Scan for the cell matching the given text and deliver its (x, y) coordinate at center. 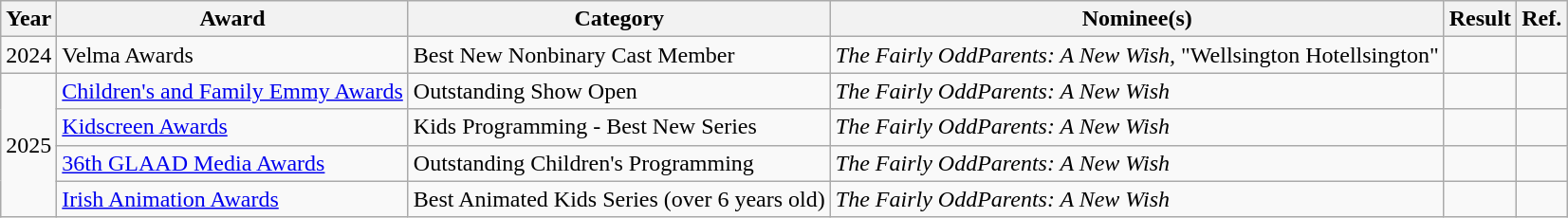
2025 (28, 145)
Children's and Family Emmy Awards (232, 91)
Best New Nonbinary Cast Member (618, 55)
Kids Programming - Best New Series (618, 127)
Best Animated Kids Series (over 6 years old) (618, 199)
2024 (28, 55)
Nominee(s) (1136, 19)
Award (232, 19)
Result (1480, 19)
Kidscreen Awards (232, 127)
Outstanding Show Open (618, 91)
Velma Awards (232, 55)
Irish Animation Awards (232, 199)
Year (28, 19)
36th GLAAD Media Awards (232, 163)
Ref. (1542, 19)
Category (618, 19)
The Fairly OddParents: A New Wish, "Wellsington Hotellsington" (1136, 55)
Outstanding Children's Programming (618, 163)
